Detect which cell encompasses the target text, then output its [x, y] center coordinate. 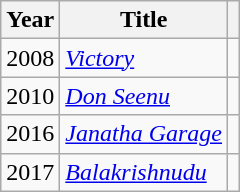
2016 [30, 134]
Title [144, 20]
2010 [30, 96]
Year [30, 20]
Victory [144, 58]
Balakrishnudu [144, 172]
2008 [30, 58]
Janatha Garage [144, 134]
Don Seenu [144, 96]
2017 [30, 172]
